Find where the given text appears and provide that cell's center as (x, y) coordinate. 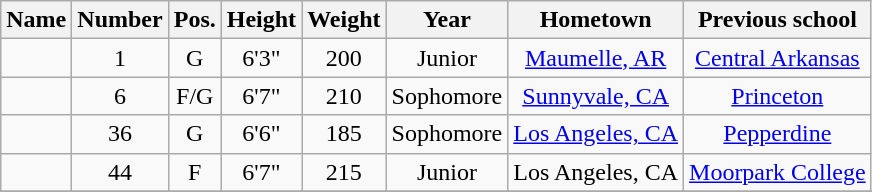
Moorpark College (778, 172)
Princeton (778, 96)
44 (120, 172)
200 (344, 58)
F/G (194, 96)
1 (120, 58)
Maumelle, AR (596, 58)
Pepperdine (778, 134)
36 (120, 134)
Year (447, 20)
210 (344, 96)
6'3" (261, 58)
185 (344, 134)
Height (261, 20)
215 (344, 172)
Sunnyvale, CA (596, 96)
F (194, 172)
Weight (344, 20)
Name (36, 20)
Pos. (194, 20)
6'6" (261, 134)
Hometown (596, 20)
Number (120, 20)
6 (120, 96)
Central Arkansas (778, 58)
Previous school (778, 20)
